Extract the [X, Y] coordinate from the center of the cell holding the provided text.  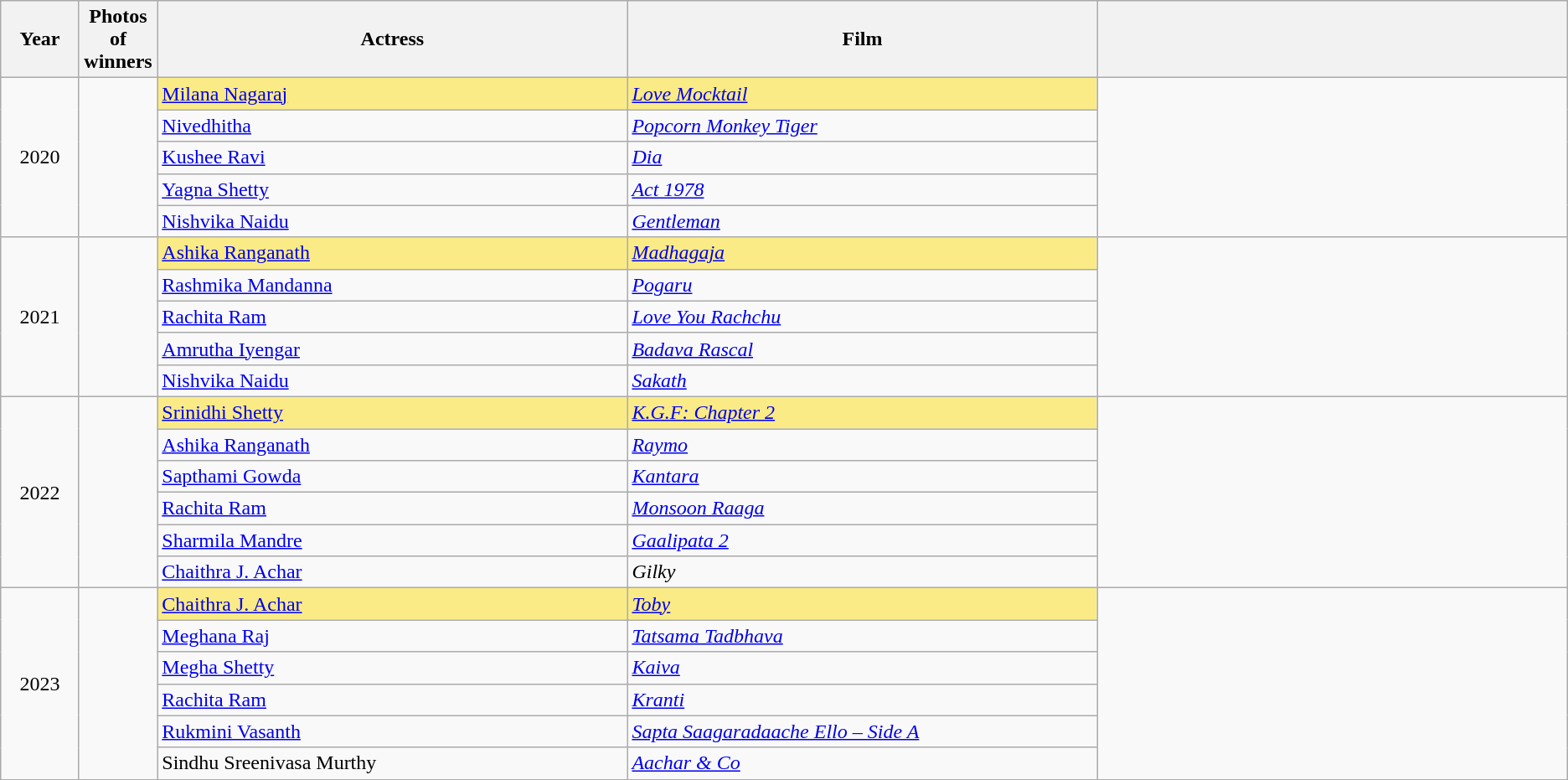
2022 [40, 492]
Kantara [863, 477]
Nivedhitha [392, 126]
Film [863, 39]
2023 [40, 684]
Rukmini Vasanth [392, 731]
Sindhu Sreenivasa Murthy [392, 763]
Actress [392, 39]
Kushee Ravi [392, 158]
Gaalipata 2 [863, 540]
Year [40, 39]
Kranti [863, 700]
Megha Shetty [392, 668]
Badava Rascal [863, 349]
Popcorn Monkey Tiger [863, 126]
Photos of winners [118, 39]
2021 [40, 317]
2020 [40, 158]
Love You Rachchu [863, 317]
Sapthami Gowda [392, 477]
Meghana Raj [392, 636]
Love Mocktail [863, 94]
Pogaru [863, 285]
Rashmika Mandanna [392, 285]
Amrutha Iyengar [392, 349]
Yagna Shetty [392, 189]
Aachar & Co [863, 763]
Monsoon Raaga [863, 509]
Toby [863, 604]
Sapta Saagaradaache Ello – Side A [863, 731]
Madhagaja [863, 253]
Tatsama Tadbhava [863, 636]
Gilky [863, 572]
K.G.F: Chapter 2 [863, 412]
Kaiva [863, 668]
Sakath [863, 380]
Raymo [863, 445]
Sharmila Mandre [392, 540]
Milana Nagaraj [392, 94]
Gentleman [863, 221]
Act 1978 [863, 189]
Dia [863, 158]
Srinidhi Shetty [392, 412]
